Provide the [X, Y] coordinate of the cell's center where the given text is located.  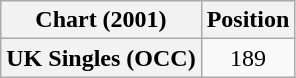
189 [248, 58]
Chart (2001) [101, 20]
Position [248, 20]
UK Singles (OCC) [101, 58]
